For the text-containing cell, return its midpoint in (X, Y) coordinate format. 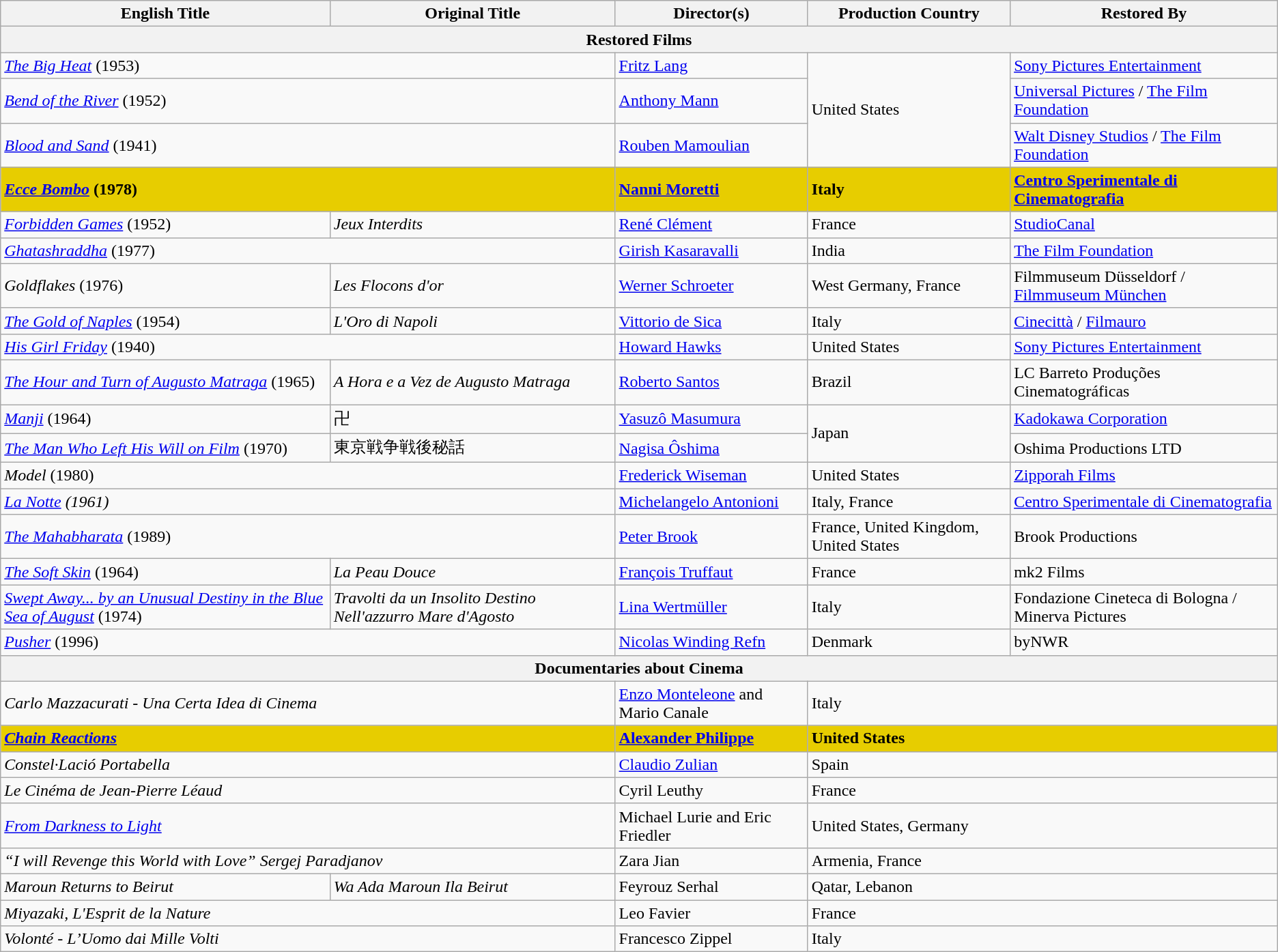
Francesco Zippel (711, 939)
Enzo Monteleone and Mario Canale (711, 703)
The Film Foundation (1144, 250)
Howard Hawks (711, 347)
Jeux Interdits (472, 225)
Rouben Mamoulian (711, 145)
Production Country (909, 14)
L'Oro di Napoli (472, 321)
Oshima Productions LTD (1144, 448)
Original Title (472, 14)
Pusher (1996) (308, 642)
Brazil (909, 382)
René Clément (711, 225)
United States, Germany (1042, 826)
His Girl Friday (1940) (308, 347)
Werner Schroeter (711, 285)
Bend of the River (1952) (308, 101)
The Man Who Left His Will on Film (1970) (165, 448)
Zipporah Films (1144, 476)
West Germany, France (909, 285)
Le Cinéma de Jean-Pierre Léaud (308, 790)
Frederick Wiseman (711, 476)
Cinecittà / Filmauro (1144, 321)
Forbidden Games (1952) (165, 225)
StudioCanal (1144, 225)
Les Flocons d'or (472, 285)
France, United Kingdom, United States (909, 536)
Girish Kasaravalli (711, 250)
Yasuzô Masumura (711, 419)
François Truffaut (711, 572)
Feyrouz Serhal (711, 886)
Spain (1042, 764)
Qatar, Lebanon (1042, 886)
Constel·Lació Portabella (308, 764)
Documentaries about Cinema (639, 668)
Lina Wertmüller (711, 607)
mk2 Films (1144, 572)
Vittorio de Sica (711, 321)
Carlo Mazzacurati - Una Certa Idea di Cinema (308, 703)
“I will Revenge this World with Love” Sergej Paradjanov (308, 861)
The Soft Skin (1964) (165, 572)
Volonté - L’Uomo dai Mille Volti (308, 939)
The Hour and Turn of Augusto Matraga (1965) (165, 382)
Zara Jian (711, 861)
Blood and Sand (1941) (308, 145)
Cyril Leuthy (711, 790)
Miyazaki, L'Esprit de la Nature (308, 912)
LC Barreto Produções Cinematográficas (1144, 382)
Filmmuseum Düsseldorf / Filmmuseum München (1144, 285)
Director(s) (711, 14)
Anthony Mann (711, 101)
English Title (165, 14)
Ghatashraddha (1977) (308, 250)
Universal Pictures / The Film Foundation (1144, 101)
卍 (472, 419)
The Gold of Naples (1954) (165, 321)
Chain Reactions (308, 738)
Model (1980) (308, 476)
The Mahabharata (1989) (308, 536)
Kadokawa Corporation (1144, 419)
Goldflakes (1976) (165, 285)
Brook Productions (1144, 536)
Wa Ada Maroun Ila Beirut (472, 886)
Travolti da un Insolito Destino Nell'azzurro Mare d'Agosto (472, 607)
A Hora e a Vez de Augusto Matraga (472, 382)
Walt Disney Studios / The Film Foundation (1144, 145)
Nagisa Ôshima (711, 448)
Italy, France (909, 502)
From Darkness to Light (308, 826)
Swept Away... by an Unusual Destiny in the Blue Sea of August (1974) (165, 607)
La Notte (1961) (308, 502)
Nicolas Winding Refn (711, 642)
Denmark (909, 642)
Fritz Lang (711, 66)
India (909, 250)
byNWR (1144, 642)
The Big Heat (1953) (308, 66)
Roberto Santos (711, 382)
Restored Films (639, 40)
Nanni Moretti (711, 190)
Leo Favier (711, 912)
Michael Lurie and Eric Friedler (711, 826)
Manji (1964) (165, 419)
Armenia, France (1042, 861)
Fondazione Cineteca di Bologna / Minerva Pictures (1144, 607)
La Peau Douce (472, 572)
Peter Brook (711, 536)
Japan (909, 433)
Restored By (1144, 14)
Ecce Bombo (1978) (308, 190)
Michelangelo Antonioni (711, 502)
Alexander Philippe (711, 738)
Maroun Returns to Beirut (165, 886)
Claudio Zulian (711, 764)
東京戦争戦後秘話 (472, 448)
